Scan for the cell matching the given text and deliver its (X, Y) coordinate at center. 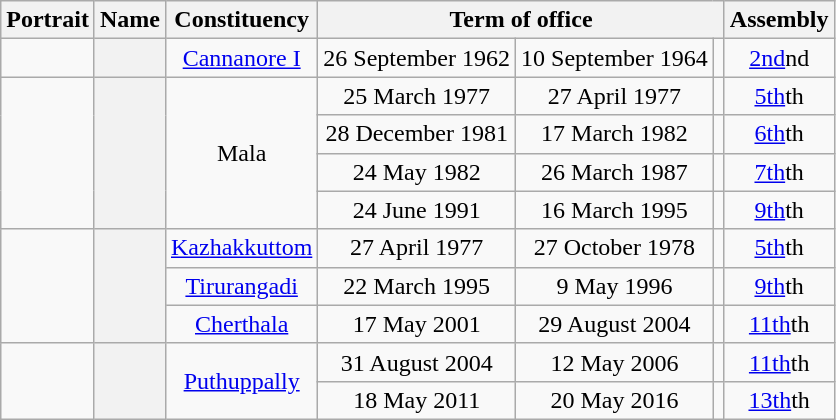
22 March 1995 (417, 286)
31 August 2004 (417, 362)
24 June 1991 (417, 210)
Assembly (779, 20)
Term of office (521, 20)
13thth (779, 400)
25 March 1977 (417, 96)
12 May 2006 (615, 362)
29 August 2004 (615, 324)
Constituency (241, 20)
28 December 1981 (417, 134)
Cherthala (241, 324)
Puthuppally (241, 381)
27 October 1978 (615, 248)
26 September 1962 (417, 58)
20 May 2016 (615, 400)
17 March 1982 (615, 134)
2ndnd (779, 58)
26 March 1987 (615, 172)
Tirurangadi (241, 286)
Name (130, 20)
Kazhakkuttom (241, 248)
Mala (241, 153)
7thth (779, 172)
10 September 1964 (615, 58)
Cannanore I (241, 58)
9 May 1996 (615, 286)
24 May 1982 (417, 172)
Portrait (48, 20)
18 May 2011 (417, 400)
6thth (779, 134)
17 May 2001 (417, 324)
16 March 1995 (615, 210)
